Detect which cell encompasses the target text, then output its [X, Y] center coordinate. 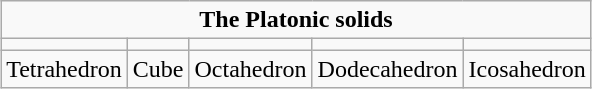
Tetrahedron [64, 69]
Icosahedron [527, 69]
Octahedron [250, 69]
The Platonic solids [296, 20]
Dodecahedron [388, 69]
Cube [158, 69]
